From the cell containing the given text, extract its center point as [X, Y] coordinate. 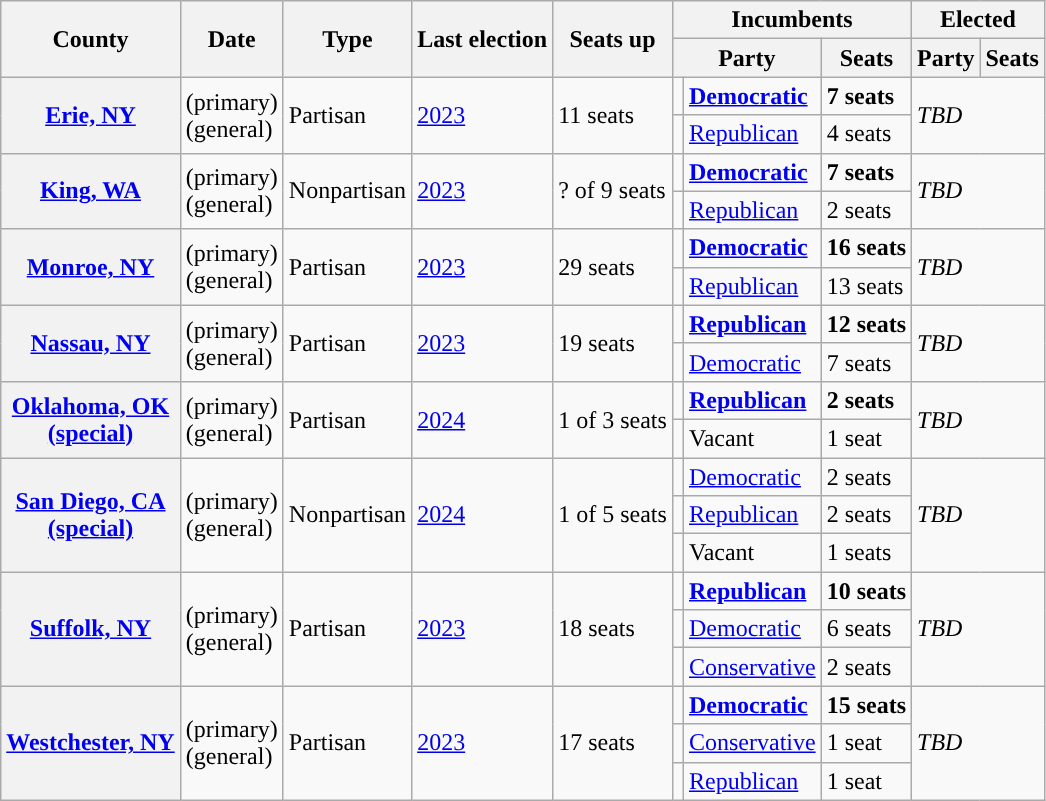
Erie, NY [90, 115]
Type [347, 39]
Last election [482, 39]
17 seats [613, 743]
Seats up [613, 39]
29 seats [613, 267]
Elected [978, 20]
12 seats [866, 324]
Incumbents [792, 20]
Monroe, NY [90, 267]
King, WA [90, 191]
6 seats [866, 629]
? of 9 seats [613, 191]
Nassau, NY [90, 343]
16 seats [866, 248]
19 seats [613, 343]
Date [232, 39]
1 of 5 seats [613, 515]
County [90, 39]
1 seats [866, 553]
10 seats [866, 591]
1 of 3 seats [613, 419]
Oklahoma, OK(special) [90, 419]
13 seats [866, 286]
Westchester, NY [90, 743]
Suffolk, NY [90, 629]
4 seats [866, 134]
18 seats [613, 629]
San Diego, CA(special) [90, 515]
15 seats [866, 705]
11 seats [613, 115]
